Output the (X, Y) coordinate of the center of the cell containing the given text.  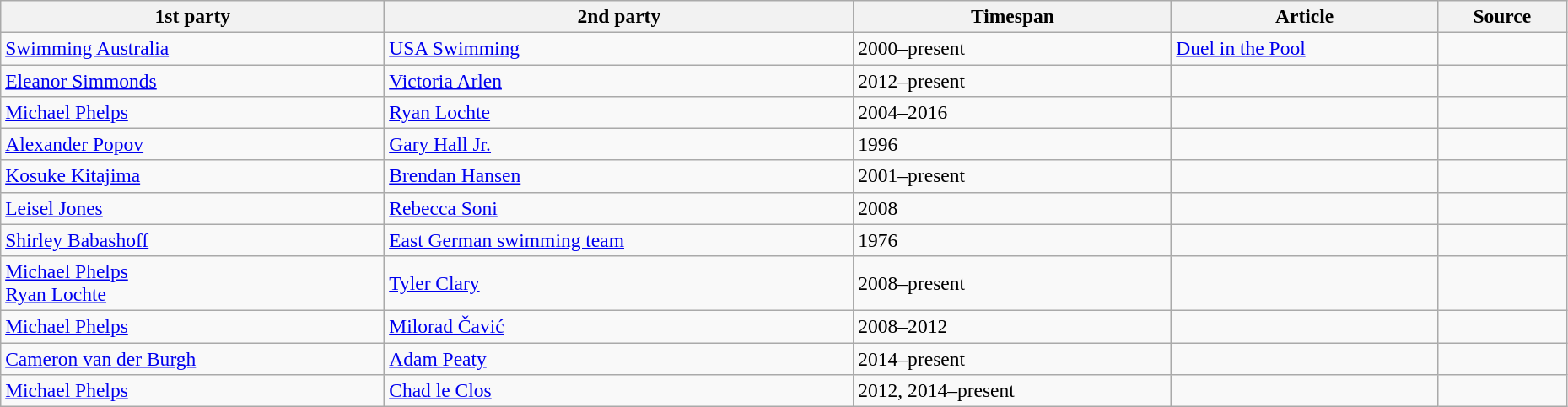
Eleanor Simmonds (192, 80)
Chad le Clos (619, 390)
Adam Peaty (619, 358)
1976 (1012, 240)
2001–present (1012, 176)
Milorad Čavić (619, 326)
East German swimming team (619, 240)
Alexander Popov (192, 144)
2012, 2014–present (1012, 390)
Timespan (1012, 16)
2012–present (1012, 80)
USA Swimming (619, 48)
Tyler Clary (619, 283)
Duel in the Pool (1304, 48)
2nd party (619, 16)
Shirley Babashoff (192, 240)
Kosuke Kitajima (192, 176)
Rebecca Soni (619, 208)
2014–present (1012, 358)
Michael Phelps Ryan Lochte (192, 283)
Brendan Hansen (619, 176)
Cameron van der Burgh (192, 358)
2008–2012 (1012, 326)
1st party (192, 16)
Swimming Australia (192, 48)
Victoria Arlen (619, 80)
Ryan Lochte (619, 112)
1996 (1012, 144)
Leisel Jones (192, 208)
Gary Hall Jr. (619, 144)
2008 (1012, 208)
Source (1501, 16)
2000–present (1012, 48)
Article (1304, 16)
2004–2016 (1012, 112)
2008–present (1012, 283)
